Detect which cell encompasses the target text, then output its [X, Y] center coordinate. 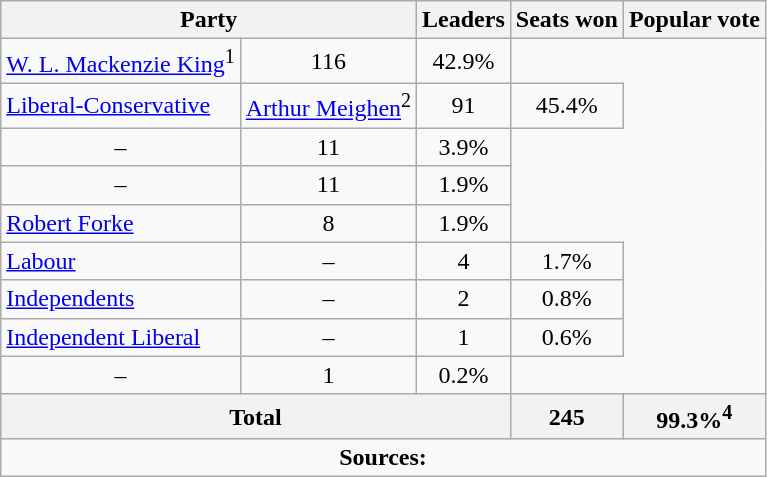
Labour [120, 261]
Independents [120, 299]
0.6% [566, 337]
Popular vote [694, 20]
1.7% [566, 261]
4 [464, 261]
Total [256, 416]
0.8% [566, 299]
Arthur Meighen2 [328, 106]
91 [464, 106]
42.9% [464, 62]
0.2% [464, 375]
245 [566, 416]
Robert Forke [120, 223]
Sources: [384, 458]
116 [328, 62]
Seats won [566, 20]
Leaders [464, 20]
W. L. Mackenzie King1 [120, 62]
2 [464, 299]
99.3%4 [694, 416]
45.4% [566, 106]
Party [209, 20]
8 [328, 223]
Liberal-Conservative [120, 106]
3.9% [464, 147]
Independent Liberal [120, 337]
